Locate the cell with the specified text and output its [x, y] center coordinate. 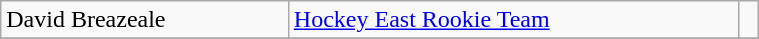
David Breazeale [145, 20]
Hockey East Rookie Team [514, 20]
